Return (X, Y) of the center of cell containing provided text 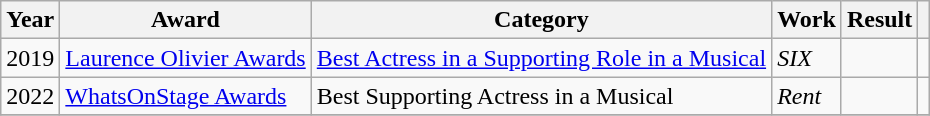
Result (879, 20)
Laurence Olivier Awards (186, 58)
WhatsOnStage Awards (186, 96)
Rent (807, 96)
2019 (30, 58)
SIX (807, 58)
Award (186, 20)
Best Actress in a Supporting Role in a Musical (541, 58)
Year (30, 20)
Work (807, 20)
2022 (30, 96)
Best Supporting Actress in a Musical (541, 96)
Category (541, 20)
